Identify which cell holds the provided text, then report its [x, y] central coordinate. 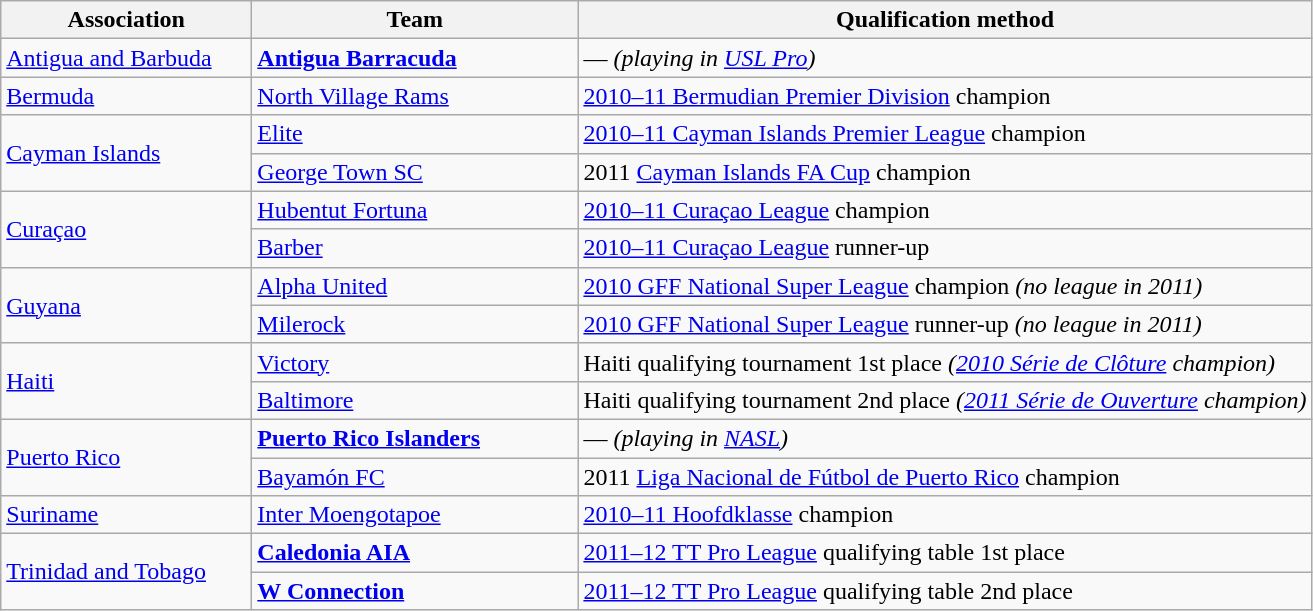
W Connection [415, 591]
Haiti [126, 381]
Bayamón FC [415, 477]
Trinidad and Tobago [126, 572]
Association [126, 20]
Alpha United [415, 286]
2011 Liga Nacional de Fútbol de Puerto Rico champion [945, 477]
Antigua and Barbuda [126, 58]
North Village Rams [415, 96]
Team [415, 20]
2010 GFF National Super League runner-up (no league in 2011) [945, 324]
Qualification method [945, 20]
Puerto Rico [126, 457]
Puerto Rico Islanders [415, 438]
Haiti qualifying tournament 2nd place (2011 Série de Ouverture champion) [945, 400]
— (playing in USL Pro) [945, 58]
Guyana [126, 305]
Haiti qualifying tournament 1st place (2010 Série de Clôture champion) [945, 362]
Suriname [126, 515]
— (playing in NASL) [945, 438]
Bermuda [126, 96]
2011–12 TT Pro League qualifying table 1st place [945, 553]
Curaçao [126, 229]
Barber [415, 248]
Milerock [415, 324]
2011 Cayman Islands FA Cup champion [945, 172]
Victory [415, 362]
Hubentut Fortuna [415, 210]
Caledonia AIA [415, 553]
George Town SC [415, 172]
Baltimore [415, 400]
2010–11 Cayman Islands Premier League champion [945, 134]
2010–11 Curaçao League champion [945, 210]
Cayman Islands [126, 153]
2010–11 Curaçao League runner-up [945, 248]
2010 GFF National Super League champion (no league in 2011) [945, 286]
Elite [415, 134]
2010–11 Hoofdklasse champion [945, 515]
2010–11 Bermudian Premier Division champion [945, 96]
Antigua Barracuda [415, 58]
Inter Moengotapoe [415, 515]
2011–12 TT Pro League qualifying table 2nd place [945, 591]
